Pinpoint the cell where the given text exists, returning its [X, Y] midpoint coordinate. 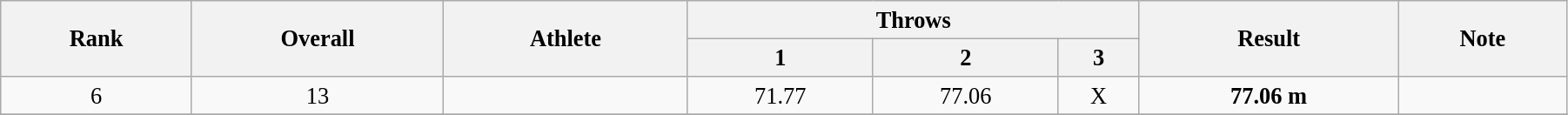
3 [1098, 57]
Result [1269, 38]
Overall [317, 38]
Throws [914, 19]
13 [317, 95]
77.06 m [1269, 95]
Note [1483, 38]
1 [780, 57]
Athlete [566, 38]
77.06 [966, 95]
X [1098, 95]
Rank [97, 38]
71.77 [780, 95]
2 [966, 57]
6 [97, 95]
